Determine the (X, Y) coordinate at the center of the cell enclosing the given text.  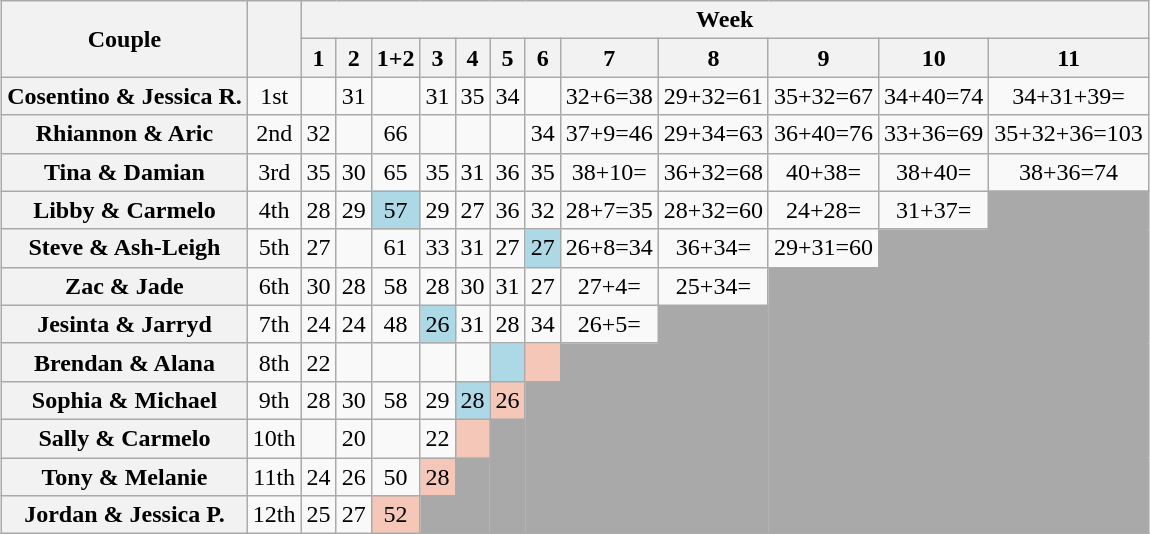
Rhiannon & Aric (125, 134)
10 (934, 58)
11 (1069, 58)
9th (274, 400)
3 (438, 58)
25+34= (713, 286)
25 (318, 515)
7th (274, 324)
2nd (274, 134)
40+38= (823, 172)
Libby & Carmelo (125, 210)
38+40= (934, 172)
11th (274, 477)
1 (318, 58)
Sophia & Michael (125, 400)
33 (438, 248)
4th (274, 210)
36+34= (713, 248)
33+36=69 (934, 134)
2 (354, 58)
61 (396, 248)
48 (396, 324)
38+10= (609, 172)
5th (274, 248)
1st (274, 96)
5 (508, 58)
Jordan & Jessica P. (125, 515)
Brendan & Alana (125, 362)
28+32=60 (713, 210)
36+40=76 (823, 134)
Steve & Ash-Leigh (125, 248)
34+31+39= (1069, 96)
32+6=38 (609, 96)
24+28= (823, 210)
1+2 (396, 58)
Tony & Melanie (125, 477)
36+32=68 (713, 172)
12th (274, 515)
3rd (274, 172)
6 (542, 58)
26+8=34 (609, 248)
9 (823, 58)
6th (274, 286)
29+32=61 (713, 96)
Cosentino & Jessica R. (125, 96)
Zac & Jade (125, 286)
50 (396, 477)
Couple (125, 39)
35+32+36=103 (1069, 134)
52 (396, 515)
31+37= (934, 210)
57 (396, 210)
Tina & Damian (125, 172)
10th (274, 438)
8 (713, 58)
35+32=67 (823, 96)
38+36=74 (1069, 172)
37+9=46 (609, 134)
Sally & Carmelo (125, 438)
28+7=35 (609, 210)
29+31=60 (823, 248)
26+5= (609, 324)
27+4= (609, 286)
8th (274, 362)
7 (609, 58)
4 (472, 58)
Week (724, 20)
66 (396, 134)
34+40=74 (934, 96)
29+34=63 (713, 134)
20 (354, 438)
Jesinta & Jarryd (125, 324)
65 (396, 172)
